Determine the [x, y] coordinate at the center of the cell enclosing the given text.  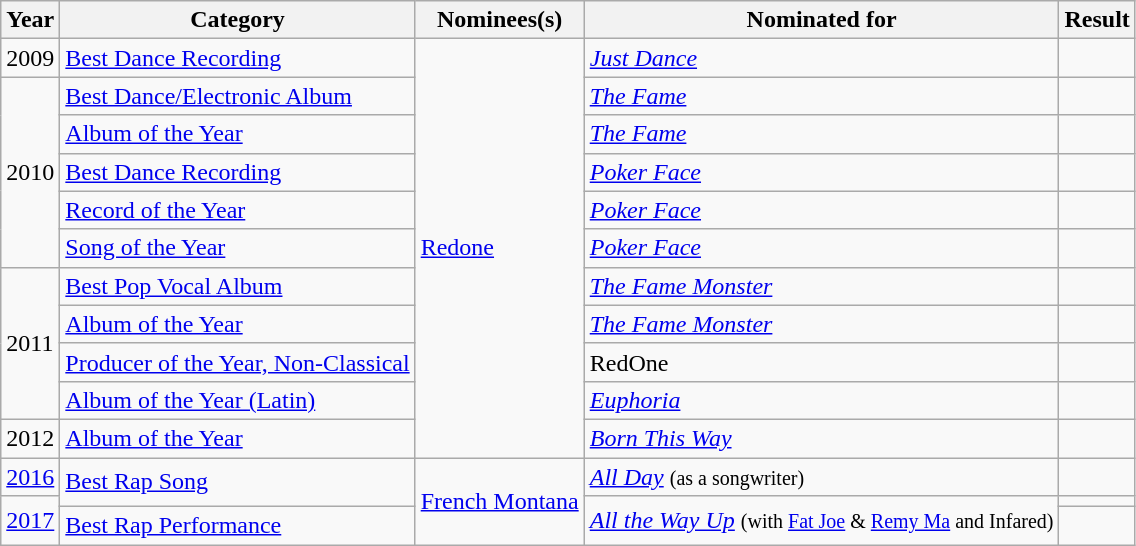
RedOne [822, 362]
Nominated for [822, 20]
Born This Way [822, 438]
Best Rap Song [238, 482]
Record of the Year [238, 210]
Producer of the Year, Non-Classical [238, 362]
Just Dance [822, 58]
Best Rap Performance [238, 526]
All the Way Up (with Fat Joe & Remy Ma and Infared) [822, 520]
Nominees(s) [500, 20]
Year [30, 20]
2009 [30, 58]
Result [1097, 20]
2010 [30, 172]
2012 [30, 438]
Category [238, 20]
2016 [30, 477]
All Day (as a songwriter) [822, 477]
Best Pop Vocal Album [238, 286]
Euphoria [822, 400]
2011 [30, 343]
2017 [30, 520]
Redone [500, 248]
Album of the Year (Latin) [238, 400]
Best Dance/Electronic Album [238, 96]
French Montana [500, 502]
Song of the Year [238, 248]
